Output the [x, y] coordinate of the center of the cell containing the given text.  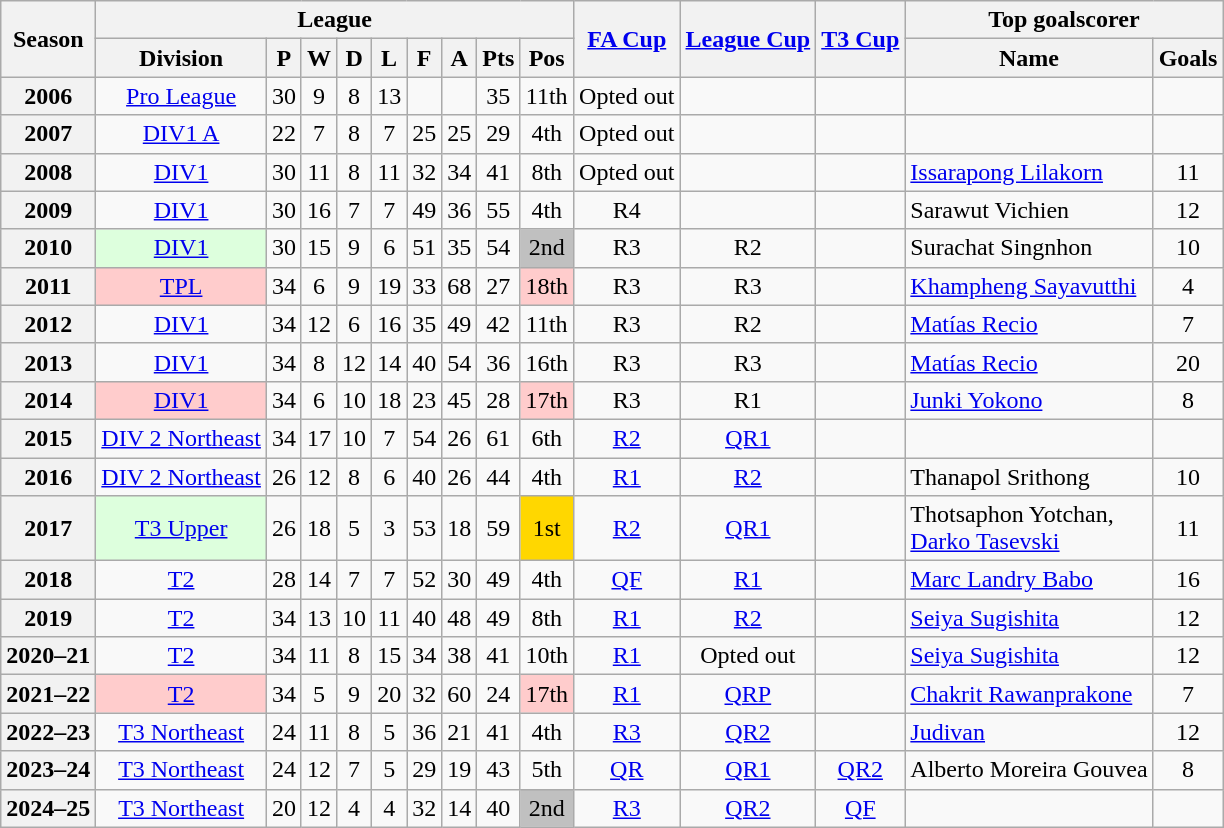
D [354, 58]
Goals [1188, 58]
QRP [748, 694]
2006 [48, 96]
Division [182, 58]
6th [547, 438]
42 [498, 324]
T3 Upper [182, 528]
L [390, 58]
2018 [48, 580]
Pro League [182, 96]
Junki Yokono [1029, 400]
Issarapong Lilakorn [1029, 172]
43 [498, 770]
61 [498, 438]
2007 [48, 134]
2010 [48, 248]
Top goalscorer [1064, 20]
QR [627, 770]
2024–25 [48, 808]
17 [318, 438]
R4 [627, 210]
2012 [48, 324]
Name [1029, 58]
59 [498, 528]
60 [460, 694]
44 [498, 477]
53 [424, 528]
League [335, 20]
Season [48, 39]
T3 Cup [860, 39]
2020–21 [48, 656]
Khampheng Sayavutthi [1029, 286]
Sarawut Vichien [1029, 210]
2014 [48, 400]
F [424, 58]
Alberto Moreira Gouvea [1029, 770]
10th [547, 656]
48 [460, 618]
Surachat Singnhon [1029, 248]
2011 [48, 286]
Pts [498, 58]
2008 [48, 172]
Thotsaphon Yotchan, Darko Tasevski [1029, 528]
18th [547, 286]
51 [424, 248]
55 [498, 210]
5th [547, 770]
Judivan [1029, 732]
21 [460, 732]
Thanapol Srithong [1029, 477]
3 [390, 528]
2015 [48, 438]
22 [284, 134]
P [284, 58]
16th [547, 362]
45 [460, 400]
27 [498, 286]
1st [547, 528]
2023–24 [48, 770]
68 [460, 286]
A [460, 58]
2022–23 [48, 732]
FA Cup [627, 39]
TPL [182, 286]
W [318, 58]
League Cup [748, 39]
2009 [48, 210]
Chakrit Rawanprakone [1029, 694]
2021–22 [48, 694]
2019 [48, 618]
DIV1 A [182, 134]
Marc Landry Babo [1029, 580]
Pos [547, 58]
2016 [48, 477]
33 [424, 286]
2017 [48, 528]
38 [460, 656]
2013 [48, 362]
23 [424, 400]
52 [424, 580]
